Provide the (X, Y) coordinate of the cell's center where the given text is located.  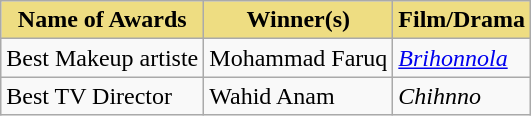
Name of Awards (102, 20)
Wahid Anam (298, 96)
Mohammad Faruq (298, 58)
Chihnno (462, 96)
Film/Drama (462, 20)
Winner(s) (298, 20)
Brihonnola (462, 58)
Best Makeup artiste (102, 58)
Best TV Director (102, 96)
